Provide the [x, y] coordinate of the cell's center where the given text is located.  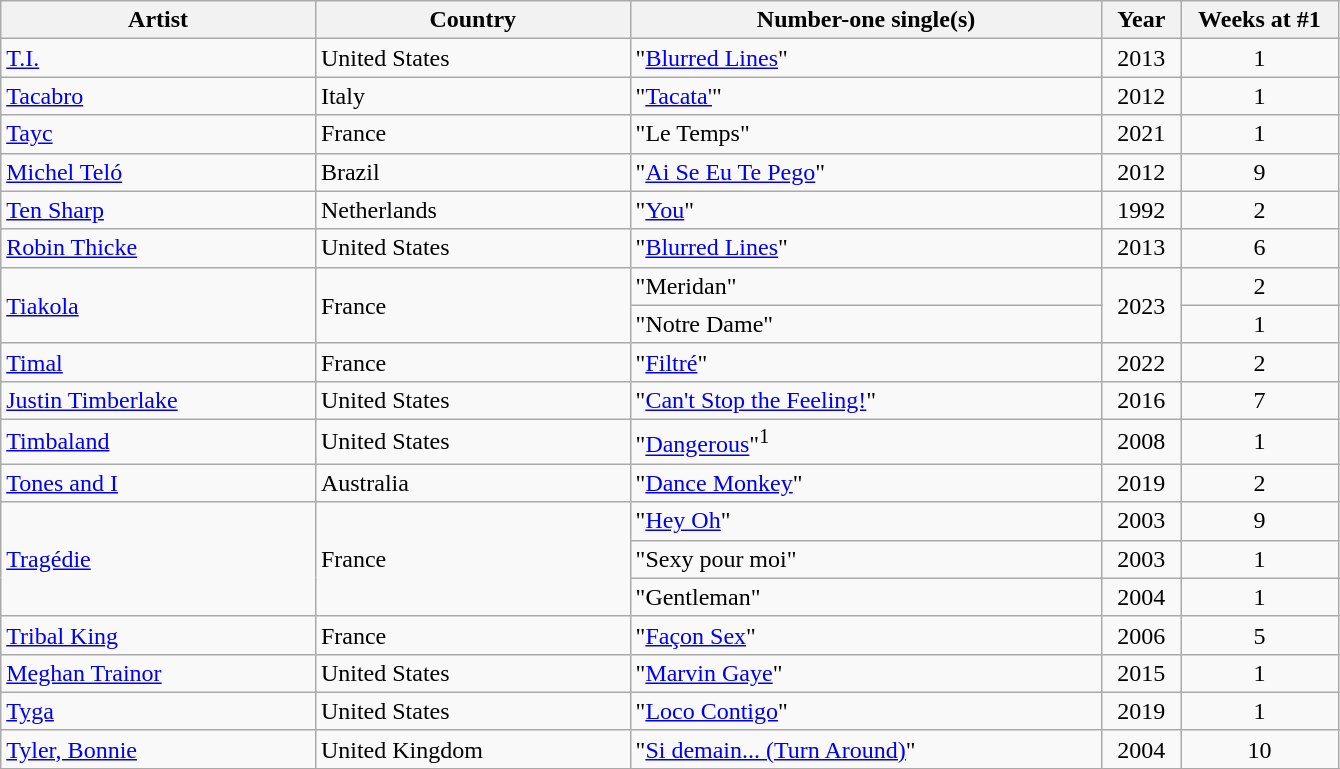
Year [1142, 20]
Australia [472, 483]
Italy [472, 96]
"Le Temps" [866, 134]
"Notre Dame" [866, 324]
"Tacata'" [866, 96]
Tiakola [158, 305]
Tyga [158, 711]
Tyler, Bonnie [158, 749]
Number-one single(s) [866, 20]
Tacabro [158, 96]
2006 [1142, 635]
Justin Timberlake [158, 400]
T.I. [158, 58]
2016 [1142, 400]
"Hey Oh" [866, 521]
2021 [1142, 134]
Meghan Trainor [158, 673]
Tayc [158, 134]
5 [1260, 635]
"Gentleman" [866, 597]
Timal [158, 362]
"Dance Monkey" [866, 483]
Timbaland [158, 442]
"Loco Contigo" [866, 711]
"Can't Stop the Feeling!" [866, 400]
Brazil [472, 172]
2008 [1142, 442]
7 [1260, 400]
1992 [1142, 210]
"Ai Se Eu Te Pego" [866, 172]
6 [1260, 248]
Country [472, 20]
Tones and I [158, 483]
2023 [1142, 305]
Tribal King [158, 635]
"You" [866, 210]
"Dangerous"1 [866, 442]
Netherlands [472, 210]
"Filtré" [866, 362]
Robin Thicke [158, 248]
2022 [1142, 362]
2015 [1142, 673]
"Façon Sex" [866, 635]
Tragédie [158, 559]
"Si demain... (Turn Around)" [866, 749]
United Kingdom [472, 749]
Artist [158, 20]
"Marvin Gaye" [866, 673]
Michel Teló [158, 172]
10 [1260, 749]
"Meridan" [866, 286]
Weeks at #1 [1260, 20]
"Sexy pour moi" [866, 559]
Ten Sharp [158, 210]
